Pinpoint the cell where the given text exists, returning its [x, y] midpoint coordinate. 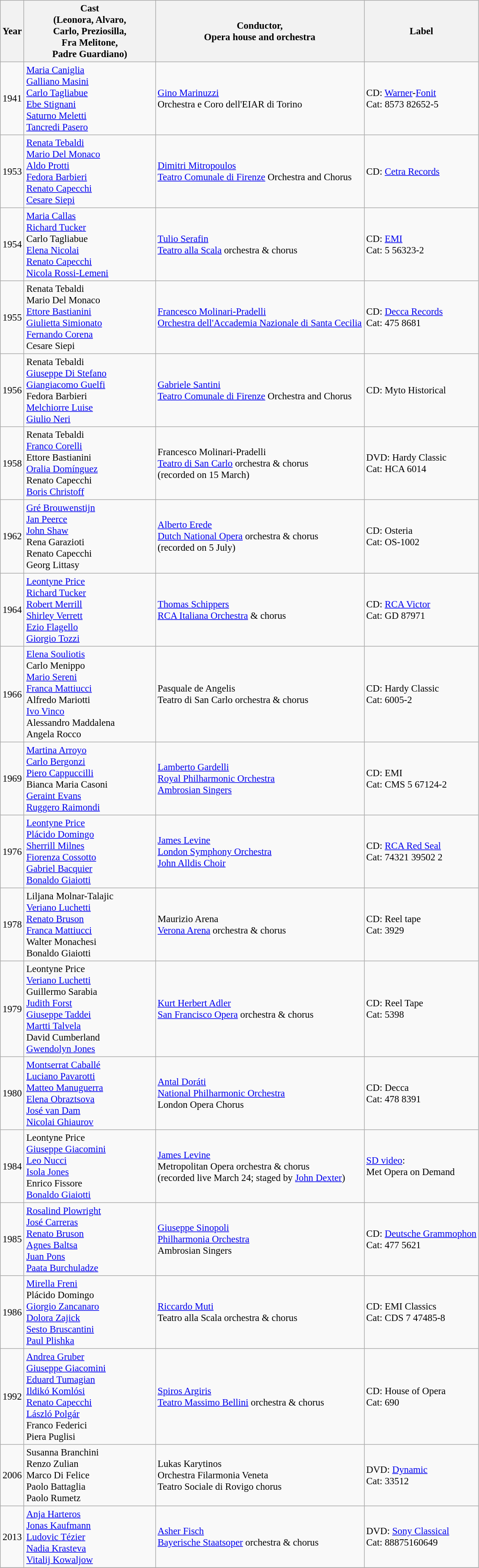
1976 [12, 851]
Alberto EredeDutch National Opera orchestra & chorus(recorded on 5 July) [260, 536]
CD: EMICat: 5 56323-2 [421, 244]
DVD: Hardy ClassicCat: HCA 6014 [421, 464]
CD: EMI ClassicsCat: CDS 7 47485-8 [421, 1312]
Maurizio ArenaVerona Arena orchestra & chorus [260, 925]
1953 [12, 172]
James LevineLondon Symphony OrchestraJohn Alldis Choir [260, 851]
Antal DorátiNational Philharmonic OrchestraLondon Opera Chorus [260, 1093]
DVD: Sony ClassicalCat: 88875160649 [421, 1537]
Renata TebaldiMario Del MonacoEttore BastianiniGiulietta SimionatoFernando CorenaCesare Siepi [90, 317]
Francesco Molinari-PradelliTeatro di San Carlo orchestra & chorus(recorded on 15 March) [260, 464]
CD: EMICat: CMS 5 67124-2 [421, 778]
Cast(Leonora, Alvaro,Carlo, Preziosilla,Fra Melitone,Padre Guardiano) [90, 31]
1962 [12, 536]
CD: Cetra Records [421, 172]
Renata TebaldiGiuseppe Di StefanoGiangiacomo GuelfiFedora BarbieriMelchiorre LuiseGiulio Neri [90, 391]
CD: Osteria Cat: OS-1002 [421, 536]
1964 [12, 610]
1958 [12, 464]
CD: Reel TapeCat: 5398 [421, 1009]
1992 [12, 1397]
Riccardo MutiTeatro alla Scala orchestra & chorus [260, 1312]
Elena SouliotisCarlo MenippoMario SereniFranca MattiucciAlfredo MariottiIvo VincoAlessandro MaddalenaAngela Rocco [90, 694]
Pasquale de AngelisTeatro di San Carlo orchestra & chorus [260, 694]
Spiros ArgirisTeatro Massimo Bellini orchestra & chorus [260, 1397]
1966 [12, 694]
1969 [12, 778]
Kurt Herbert AdlerSan Francisco Opera orchestra & chorus [260, 1009]
Montserrat CaballéLuciano PavarottiMatteo ManuguerraElena ObraztsovaJosé van DamNicolai Ghiaurov [90, 1093]
DVD: DynamicCat: 33512 [421, 1475]
Martina ArroyoCarlo BergonziPiero CappuccilliBianca Maria CasoniGeraint EvansRuggero Raimondi [90, 778]
Rosalind PlowrightJosé CarrerasRenato BrusonAgnes BaltsaJuan PonsPaata Burchuladze [90, 1239]
1984 [12, 1167]
Dimitri MitropoulosTeatro Comunale di Firenze Orchestra and Chorus [260, 172]
1941 [12, 99]
1986 [12, 1312]
Giuseppe SinopoliPhilharmonia OrchestraAmbrosian Singers [260, 1239]
1978 [12, 925]
2006 [12, 1475]
Leontyne PriceGiuseppe GiacominiLeo NucciIsola JonesEnrico FissoreBonaldo Giaiotti [90, 1167]
1980 [12, 1093]
SD video:Met Opera on Demand [421, 1167]
Leontyne PricePlácido DomingoSherrill MilnesFiorenza CossottoGabriel BacquierBonaldo Giaiotti [90, 851]
CD: Reel tapeCat: 3929 [421, 925]
2013 [12, 1537]
Anja HarterosJonas KaufmannLudovic TézierNadia KrastevaVitalij Kowaljow [90, 1537]
Leontyne PriceRichard TuckerRobert MerrillShirley VerrettEzio FlagelloGiorgio Tozzi [90, 610]
CD: Myto Historical [421, 391]
1985 [12, 1239]
CD: RCA VictorCat: GD 87971 [421, 610]
Conductor,Opera house and orchestra [260, 31]
Renata TebaldiMario Del MonacoAldo ProttiFedora BarbieriRenato CapecchiCesare Siepi [90, 172]
Lukas KarytinosOrchestra Filarmonia VenetaTeatro Sociale di Rovigo chorus [260, 1475]
James LevineMetropolitan Opera orchestra & chorus(recorded live March 24; staged by John Dexter) [260, 1167]
CD: Deutsche GrammophonCat: 477 5621 [421, 1239]
1954 [12, 244]
Lamberto GardelliRoyal Philharmonic OrchestraAmbrosian Singers [260, 778]
1955 [12, 317]
CD: House of OperaCat: 690 [421, 1397]
Year [12, 31]
CD: RCA Red SealCat: 74321 39502 2 [421, 851]
Renata TebaldiFranco CorelliEttore BastianiniOralia DomínguezRenato CapecchiBoris Christoff [90, 464]
CD: Warner-FonitCat: 8573 82652-5 [421, 99]
Thomas SchippersRCA Italiana Orchestra & chorus [260, 610]
1979 [12, 1009]
Francesco Molinari-PradelliOrchestra dell'Accademia Nazionale di Santa Cecilia [260, 317]
CD: Hardy ClassicCat: 6005-2 [421, 694]
1956 [12, 391]
Liljana Molnar-TalajicVeriano LuchettiRenato BrusonFranca MattiucciWalter MonachesiBonaldo Giaiotti [90, 925]
Gré BrouwenstijnJan PeerceJohn ShawRena GaraziotiRenato CapecchiGeorg Littasy [90, 536]
Gabriele SantiniTeatro Comunale di Firenze Orchestra and Chorus [260, 391]
CD: Decca RecordsCat: 475 8681 [421, 317]
Tulio SerafinTeatro alla Scala orchestra & chorus [260, 244]
Andrea GruberGiuseppe GiacominiEduard TumagianIldikó KomlósiRenato CapecchiLászló PolgárFranco FedericiPiera Puglisi [90, 1397]
CD: DeccaCat: 478 8391 [421, 1093]
Maria CanigliaGalliano MasiniCarlo TagliabueEbe StignaniSaturno MelettiTancredi Pasero [90, 99]
Asher FischBayerische Staatsoper orchestra & chorus [260, 1537]
Label [421, 31]
Maria CallasRichard TuckerCarlo TagliabueElena NicolaiRenato CapecchiNicola Rossi-Lemeni [90, 244]
Susanna BranchiniRenzo ZulianMarco Di FelicePaolo BattagliaPaolo Rumetz [90, 1475]
Mirella FreniPlácido DomingoGiorgio ZancanaroDolora ZajickSesto BruscantiniPaul Plishka [90, 1312]
Gino MarinuzziOrchestra e Coro dell'EIAR di Torino [260, 99]
Leontyne PriceVeriano LuchettiGuillermo SarabiaJudith ForstGiuseppe TaddeiMartti TalvelaDavid CumberlandGwendolyn Jones [90, 1009]
